For the text-containing cell, return its midpoint in (x, y) coordinate format. 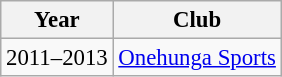
2011–2013 (57, 58)
Club (197, 20)
Year (57, 20)
Onehunga Sports (197, 58)
